Find where the given text appears and provide that cell's center as [X, Y] coordinate. 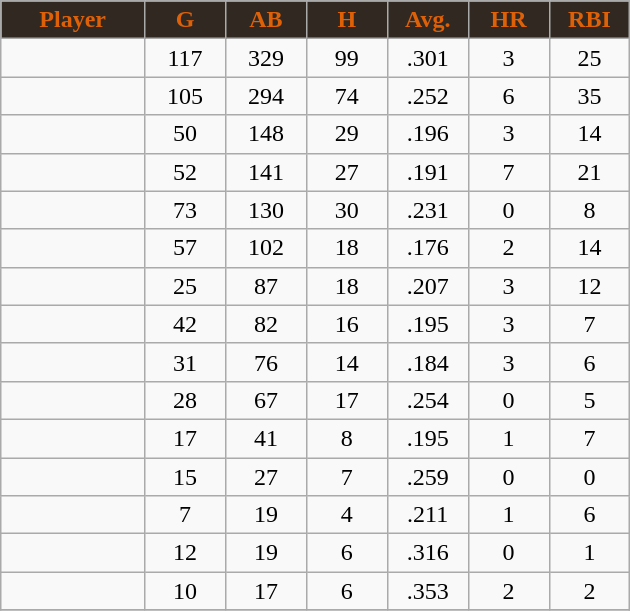
148 [266, 134]
50 [186, 134]
.254 [428, 400]
35 [590, 96]
41 [266, 438]
74 [346, 96]
.316 [428, 553]
130 [266, 210]
117 [186, 58]
21 [590, 172]
28 [186, 400]
15 [186, 477]
HR [508, 20]
Avg. [428, 20]
AB [266, 20]
31 [186, 362]
.259 [428, 477]
57 [186, 248]
52 [186, 172]
99 [346, 58]
.176 [428, 248]
30 [346, 210]
.196 [428, 134]
.301 [428, 58]
76 [266, 362]
.191 [428, 172]
.252 [428, 96]
105 [186, 96]
10 [186, 591]
82 [266, 324]
294 [266, 96]
.211 [428, 515]
73 [186, 210]
Player [73, 20]
141 [266, 172]
102 [266, 248]
67 [266, 400]
4 [346, 515]
16 [346, 324]
329 [266, 58]
.231 [428, 210]
.184 [428, 362]
G [186, 20]
RBI [590, 20]
5 [590, 400]
H [346, 20]
42 [186, 324]
.353 [428, 591]
29 [346, 134]
.207 [428, 286]
87 [266, 286]
